Determine the [X, Y] coordinate at the center of the cell enclosing the given text.  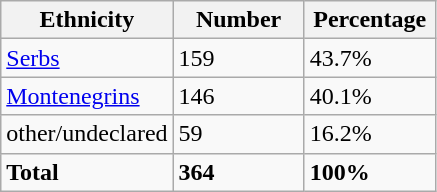
40.1% [370, 96]
100% [370, 172]
364 [238, 172]
Total [87, 172]
43.7% [370, 58]
159 [238, 58]
Montenegrins [87, 96]
146 [238, 96]
Ethnicity [87, 20]
59 [238, 134]
Number [238, 20]
Percentage [370, 20]
other/undeclared [87, 134]
Serbs [87, 58]
16.2% [370, 134]
